From the cell containing the given text, extract its center point as [x, y] coordinate. 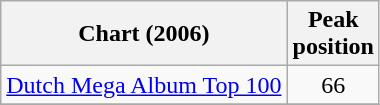
Dutch Mega Album Top 100 [144, 85]
Peakposition [333, 34]
66 [333, 85]
Chart (2006) [144, 34]
